For the text-containing cell, return its midpoint in [x, y] coordinate format. 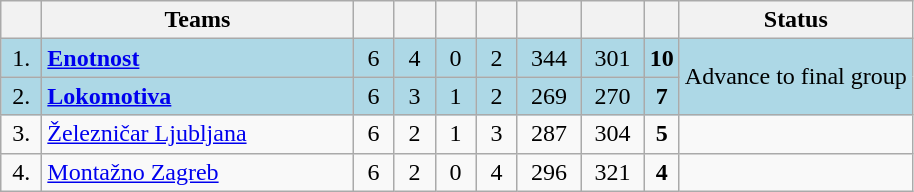
301 [613, 58]
Teams [198, 20]
287 [549, 134]
10 [662, 58]
296 [549, 172]
Železničar Ljubljana [198, 134]
7 [662, 96]
344 [549, 58]
1. [22, 58]
5 [662, 134]
270 [613, 96]
Montažno Zagreb [198, 172]
Lokomotiva [198, 96]
304 [613, 134]
Enotnost [198, 58]
Status [796, 20]
Advance to final group [796, 77]
3. [22, 134]
269 [549, 96]
2. [22, 96]
321 [613, 172]
4. [22, 172]
